From the cell containing the given text, extract its center point as [X, Y] coordinate. 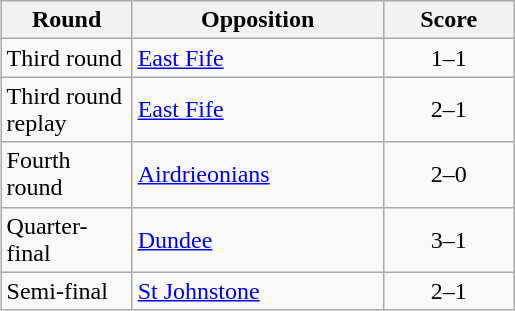
Round [66, 20]
2–0 [448, 174]
Dundee [258, 240]
Fourth round [66, 174]
Semi-final [66, 291]
St Johnstone [258, 291]
Third round [66, 58]
1–1 [448, 58]
Third round replay [66, 110]
Airdrieonians [258, 174]
Score [448, 20]
3–1 [448, 240]
Quarter-final [66, 240]
Opposition [258, 20]
